Locate the cell with the specified text and output its (x, y) center coordinate. 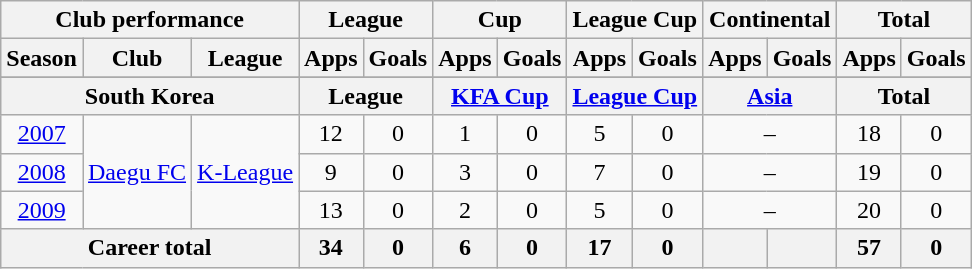
Continental (770, 20)
Asia (770, 96)
2 (465, 210)
17 (600, 248)
13 (331, 210)
Club performance (150, 20)
34 (331, 248)
1 (465, 134)
Club (136, 58)
6 (465, 248)
Career total (150, 248)
19 (869, 172)
2008 (42, 172)
KFA Cup (500, 96)
2007 (42, 134)
Daegu FC (136, 172)
9 (331, 172)
20 (869, 210)
57 (869, 248)
Season (42, 58)
7 (600, 172)
South Korea (150, 96)
K-League (246, 172)
2009 (42, 210)
12 (331, 134)
3 (465, 172)
Cup (500, 20)
18 (869, 134)
